Return [X, Y] of the center of cell containing provided text 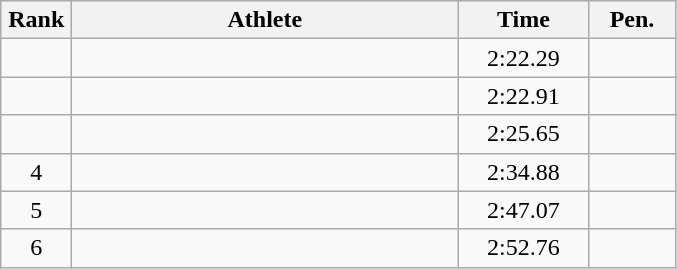
2:25.65 [524, 134]
2:47.07 [524, 210]
2:22.29 [524, 58]
4 [36, 172]
2:22.91 [524, 96]
Time [524, 20]
2:34.88 [524, 172]
Rank [36, 20]
Pen. [632, 20]
Athlete [265, 20]
6 [36, 248]
2:52.76 [524, 248]
5 [36, 210]
